Determine the (X, Y) coordinate at the center of the cell enclosing the given text.  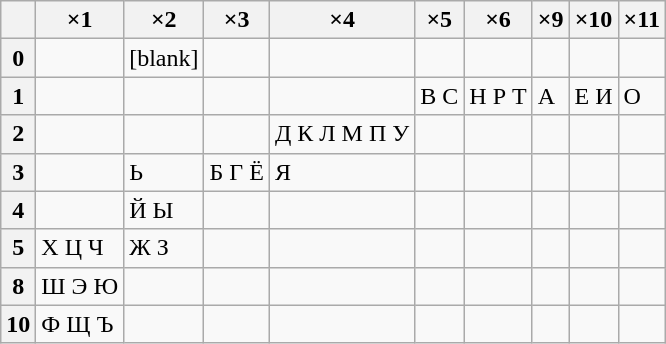
×6 (498, 20)
О (642, 96)
Ш Э Ю (80, 286)
×11 (642, 20)
Н Р Т (498, 96)
Ь (164, 172)
1 (18, 96)
2 (18, 134)
4 (18, 210)
Ф Щ Ъ (80, 324)
Д К Л М П У (342, 134)
×4 (342, 20)
3 (18, 172)
×10 (594, 20)
Х Ц Ч (80, 248)
×2 (164, 20)
0 (18, 58)
×9 (550, 20)
[blank] (164, 58)
10 (18, 324)
8 (18, 286)
×3 (236, 20)
Й Ы (164, 210)
×5 (440, 20)
А (550, 96)
Б Г Ё (236, 172)
Ж З (164, 248)
Е И (594, 96)
5 (18, 248)
×1 (80, 20)
Я (342, 172)
В С (440, 96)
